Search for the cell housing the specified text and yield its (x, y) center coordinate. 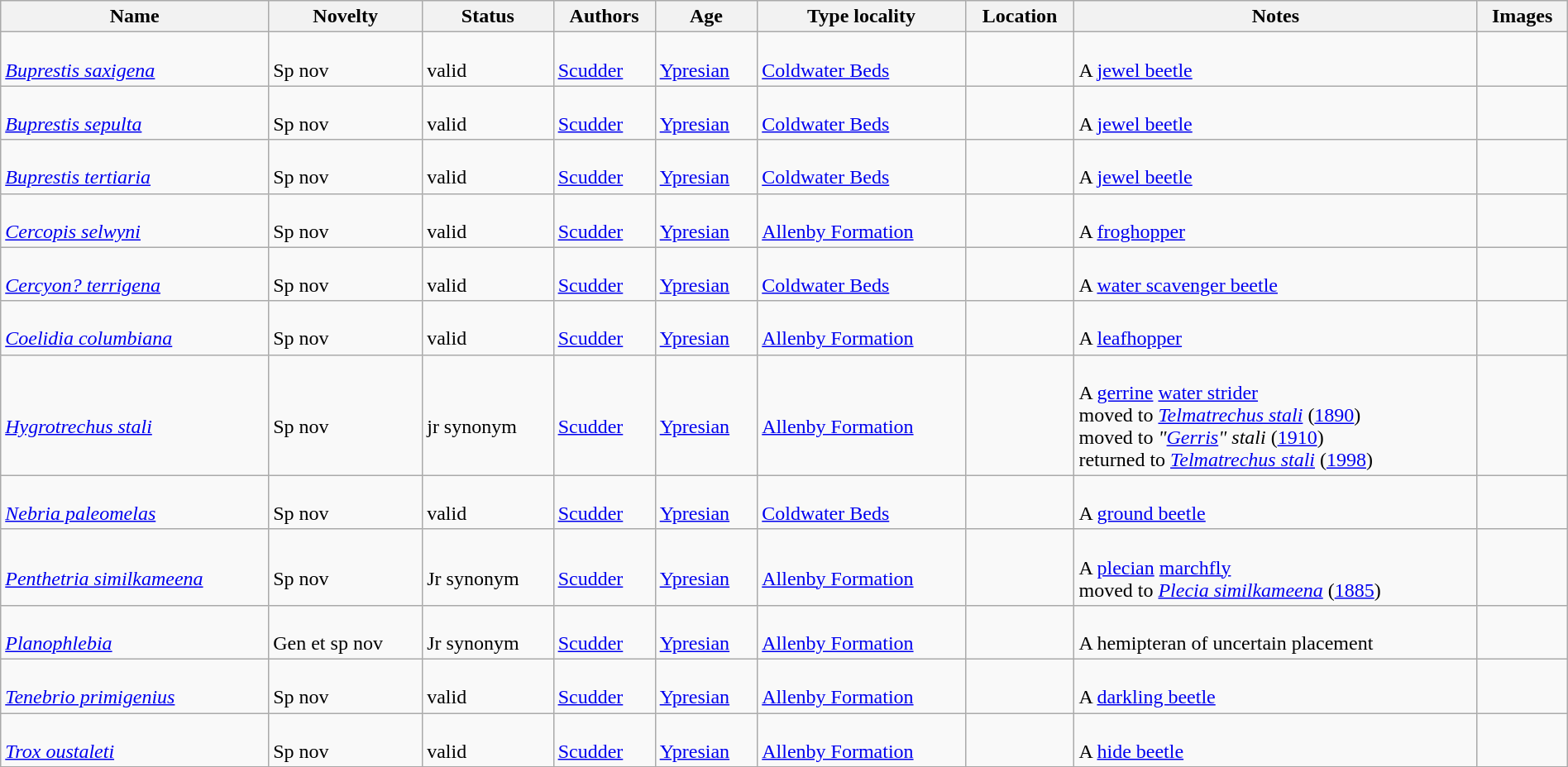
Images (1522, 17)
Type locality (862, 17)
A darkling beetle (1275, 686)
Penthetria similkameena (135, 567)
Cercyon? terrigena (135, 274)
Location (1020, 17)
Tenebrio primigenius (135, 686)
A plecian marchfly moved to Plecia similkameena (1885) (1275, 567)
A hemipteran of uncertain placement (1275, 631)
Notes (1275, 17)
Planophlebia (135, 631)
Cercopis selwyni (135, 220)
A water scavenger beetle (1275, 274)
Buprestis sepulta (135, 112)
A hide beetle (1275, 739)
Coelidia columbiana (135, 327)
A froghopper (1275, 220)
Age (706, 17)
Buprestis saxigena (135, 60)
Novelty (346, 17)
A ground beetle (1275, 503)
Trox oustaleti (135, 739)
jr synonym (488, 415)
Authors (604, 17)
Buprestis tertiaria (135, 167)
Status (488, 17)
Gen et sp nov (346, 631)
Name (135, 17)
Nebria paleomelas (135, 503)
A leafhopper (1275, 327)
A gerrine water stridermoved to Telmatrechus stali (1890) moved to "Gerris" stali (1910) returned to Telmatrechus stali (1998) (1275, 415)
Hygrotrechus stali (135, 415)
